Find where the given text appears and provide that cell's center as (x, y) coordinate. 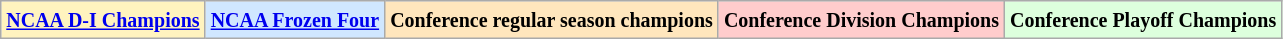
NCAA Frozen Four (295, 20)
Conference Playoff Champions (1144, 20)
Conference regular season champions (552, 20)
Conference Division Champions (861, 20)
NCAA D-I Champions (103, 20)
